Return [x, y] of the center of cell containing provided text 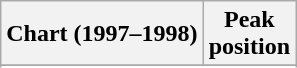
Chart (1997–1998) [102, 34]
Peakposition [249, 34]
